Output the (x, y) coordinate of the center of the cell containing the given text.  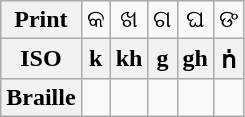
gh (195, 59)
ଗ (162, 20)
ଙ (228, 20)
Braille (41, 97)
ଘ (195, 20)
ISO (41, 59)
Print (41, 20)
ଖ (129, 20)
କ (96, 20)
ṅ (228, 59)
kh (129, 59)
k (96, 59)
g (162, 59)
